Return the [X, Y] coordinate for the center point of the cell that contains the specified text.  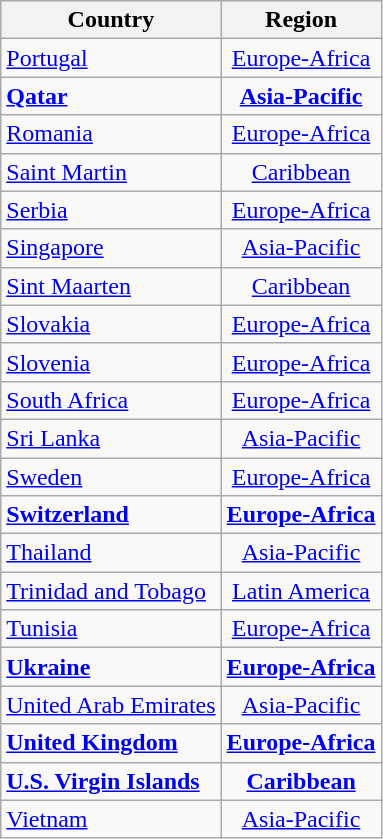
Sri Lanka [111, 438]
Singapore [111, 248]
Latin America [301, 591]
United Arab Emirates [111, 705]
Trinidad and Tobago [111, 591]
Slovenia [111, 362]
Portugal [111, 58]
Romania [111, 134]
Switzerland [111, 515]
Tunisia [111, 629]
Serbia [111, 210]
Sint Maarten [111, 286]
Qatar [111, 96]
Vietnam [111, 819]
Country [111, 20]
Ukraine [111, 667]
Thailand [111, 553]
United Kingdom [111, 743]
U.S. Virgin Islands [111, 781]
South Africa [111, 400]
Saint Martin [111, 172]
Region [301, 20]
Slovakia [111, 324]
Sweden [111, 477]
